For the text-containing cell, return its midpoint in [X, Y] coordinate format. 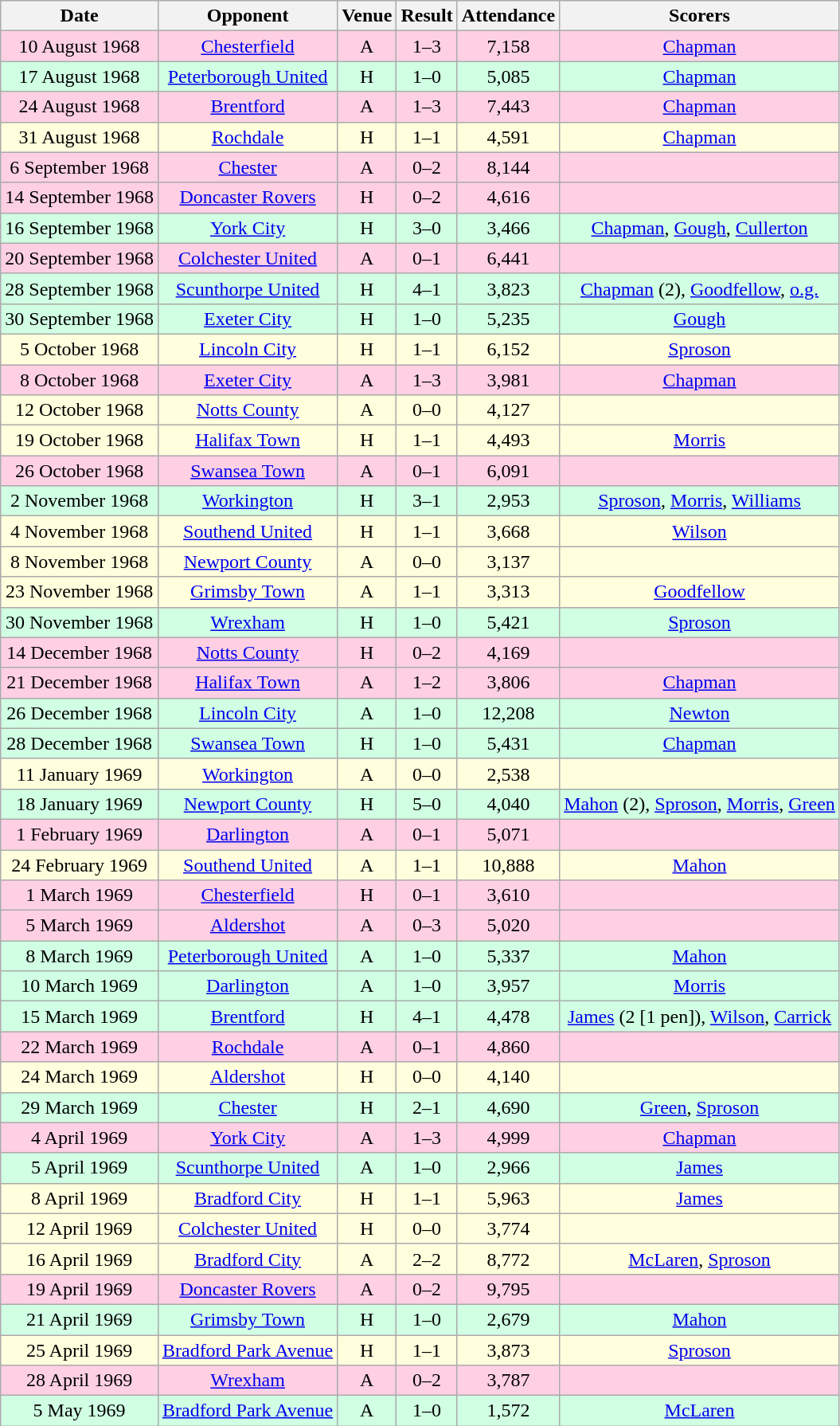
5–0 [427, 804]
5,431 [508, 743]
14 September 1968 [80, 198]
3,668 [508, 531]
5,421 [508, 622]
3–0 [427, 228]
3,774 [508, 1228]
Scorers [700, 16]
2,953 [508, 501]
8 April 1969 [80, 1198]
6,091 [508, 471]
26 October 1968 [80, 471]
Green, Sproson [700, 1107]
2,679 [508, 1319]
31 August 1968 [80, 137]
4,478 [508, 1017]
17 August 1968 [80, 76]
9,795 [508, 1289]
23 November 1968 [80, 592]
5 May 1969 [80, 1411]
28 April 1969 [80, 1381]
4,040 [508, 804]
5 March 1969 [80, 926]
James (2 [1 pen]), Wilson, Carrick [700, 1017]
2,966 [508, 1168]
30 November 1968 [80, 622]
4,127 [508, 410]
2 November 1968 [80, 501]
4,169 [508, 652]
Result [427, 16]
4,493 [508, 441]
8 October 1968 [80, 380]
3–1 [427, 501]
10 March 1969 [80, 986]
Newton [700, 713]
20 September 1968 [80, 258]
5,235 [508, 319]
19 October 1968 [80, 441]
6 September 1968 [80, 167]
6,152 [508, 349]
28 September 1968 [80, 288]
15 March 1969 [80, 1017]
Opponent [247, 16]
5,085 [508, 76]
24 February 1969 [80, 864]
8,772 [508, 1259]
3,873 [508, 1350]
26 December 1968 [80, 713]
22 March 1969 [80, 1047]
19 April 1969 [80, 1289]
29 March 1969 [80, 1107]
7,158 [508, 46]
Venue [367, 16]
3,787 [508, 1381]
1,572 [508, 1411]
5 April 1969 [80, 1168]
10,888 [508, 864]
0–3 [427, 926]
McLaren [700, 1411]
3,981 [508, 380]
3,313 [508, 592]
11 January 1969 [80, 774]
5,963 [508, 1198]
7,443 [508, 107]
28 December 1968 [80, 743]
Chapman (2), Goodfellow, o.g. [700, 288]
1–2 [427, 683]
1 February 1969 [80, 834]
3,823 [508, 288]
21 December 1968 [80, 683]
30 September 1968 [80, 319]
3,957 [508, 986]
18 January 1969 [80, 804]
3,610 [508, 895]
10 August 1968 [80, 46]
16 April 1969 [80, 1259]
Chapman, Gough, Cullerton [700, 228]
21 April 1969 [80, 1319]
8 March 1969 [80, 956]
25 April 1969 [80, 1350]
3,806 [508, 683]
12 October 1968 [80, 410]
24 March 1969 [80, 1077]
Date [80, 16]
16 September 1968 [80, 228]
5,020 [508, 926]
8,144 [508, 167]
2–1 [427, 1107]
Goodfellow [700, 592]
Wilson [700, 531]
4,860 [508, 1047]
24 August 1968 [80, 107]
Gough [700, 319]
4,690 [508, 1107]
Mahon (2), Sproson, Morris, Green [700, 804]
5,337 [508, 956]
3,137 [508, 562]
4 April 1969 [80, 1138]
5,071 [508, 834]
3,466 [508, 228]
4,591 [508, 137]
2–2 [427, 1259]
4,140 [508, 1077]
14 December 1968 [80, 652]
4 November 1968 [80, 531]
6,441 [508, 258]
McLaren, Sproson [700, 1259]
2,538 [508, 774]
4,616 [508, 198]
5 October 1968 [80, 349]
8 November 1968 [80, 562]
Attendance [508, 16]
Sproson, Morris, Williams [700, 501]
12 April 1969 [80, 1228]
1 March 1969 [80, 895]
4,999 [508, 1138]
12,208 [508, 713]
